Find where the given text appears and provide that cell's center as [X, Y] coordinate. 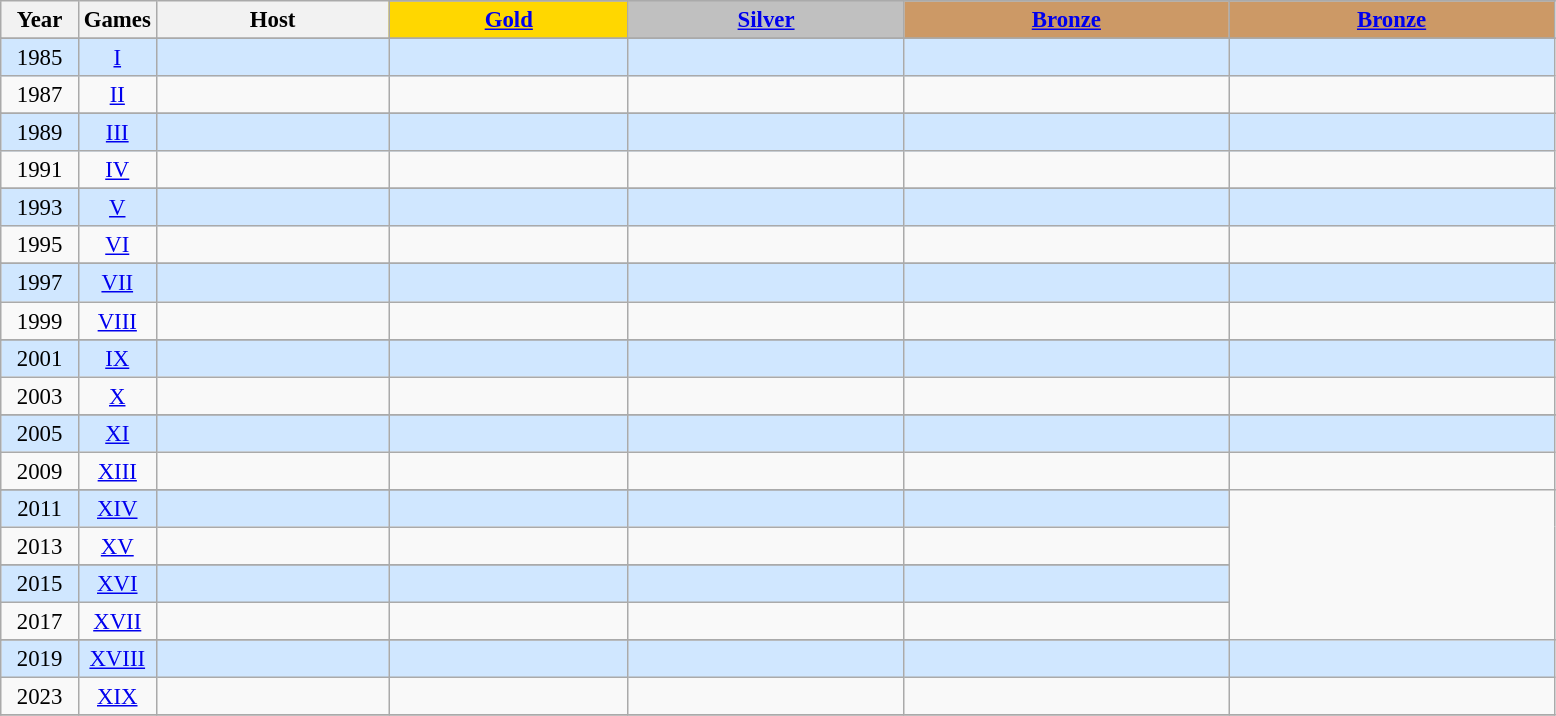
2013 [40, 546]
III [117, 133]
XVIII [117, 659]
1995 [40, 245]
XVII [117, 621]
X [117, 396]
Host [272, 20]
2005 [40, 433]
XIX [117, 697]
1987 [40, 95]
1997 [40, 283]
Games [117, 20]
2011 [40, 509]
1993 [40, 208]
IV [117, 170]
1989 [40, 133]
1991 [40, 170]
2019 [40, 659]
XV [117, 546]
1985 [40, 58]
1999 [40, 321]
VII [117, 283]
2009 [40, 471]
XIV [117, 509]
XIII [117, 471]
VI [117, 245]
2023 [40, 697]
2015 [40, 584]
VIII [117, 321]
V [117, 208]
IX [117, 358]
Gold [508, 20]
2001 [40, 358]
II [117, 95]
XI [117, 433]
2003 [40, 396]
XVI [117, 584]
I [117, 58]
Year [40, 20]
2017 [40, 621]
Silver [766, 20]
